For the text-containing cell, return its midpoint in [X, Y] coordinate format. 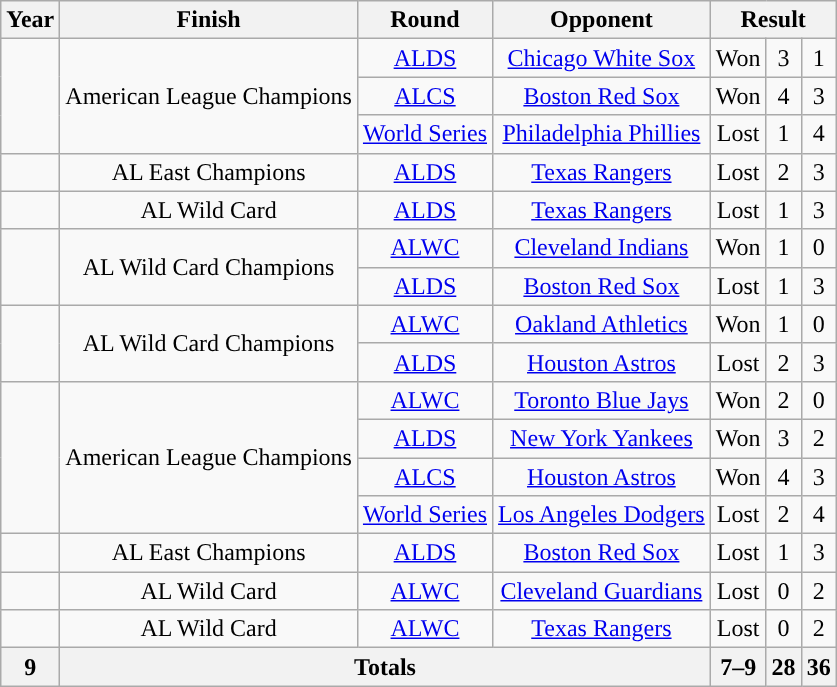
New York Yankees [602, 438]
Philadelphia Phillies [602, 134]
Round [424, 20]
Opponent [602, 20]
Chicago White Sox [602, 58]
Finish [209, 20]
Totals [385, 667]
28 [784, 667]
Los Angeles Dodgers [602, 515]
Oakland Athletics [602, 324]
Cleveland Indians [602, 248]
9 [30, 667]
36 [818, 667]
Cleveland Guardians [602, 591]
Year [30, 20]
Toronto Blue Jays [602, 400]
7–9 [738, 667]
Result [773, 20]
